Return the (x, y) coordinate for the center point of the cell that contains the specified text.  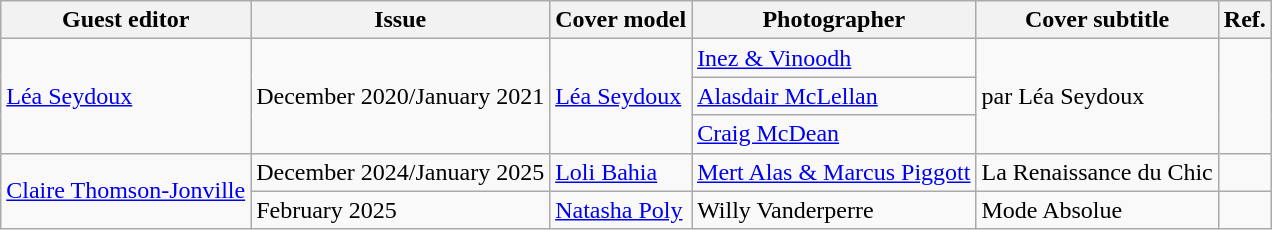
Craig McDean (834, 134)
Cover subtitle (1097, 20)
Inez & Vinoodh (834, 58)
December 2020/January 2021 (400, 96)
Cover model (621, 20)
December 2024/January 2025 (400, 172)
Mode Absolue (1097, 210)
Mert Alas & Marcus Piggott (834, 172)
February 2025 (400, 210)
par Léa Seydoux (1097, 96)
Guest editor (126, 20)
Alasdair McLellan (834, 96)
Natasha Poly (621, 210)
Issue (400, 20)
Photographer (834, 20)
Claire Thomson-Jonville (126, 191)
La Renaissance du Chic (1097, 172)
Loli Bahia (621, 172)
Willy Vanderperre (834, 210)
Ref. (1244, 20)
